For the text-containing cell, return its midpoint in (x, y) coordinate format. 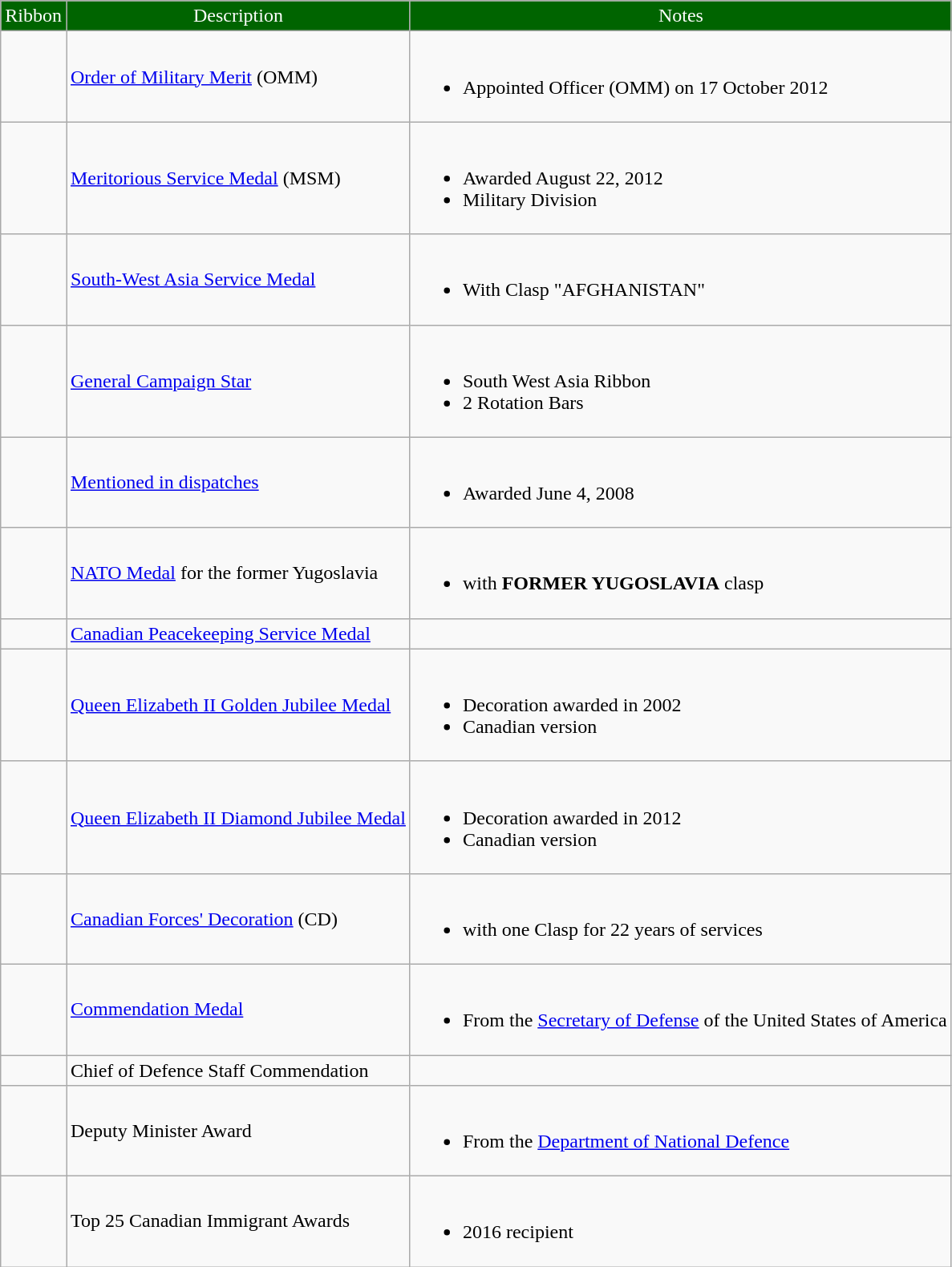
Meritorious Service Medal (MSM) (237, 178)
Description (237, 16)
From the Department of National Defence (680, 1131)
Queen Elizabeth II Diamond Jubilee Medal (237, 817)
Chief of Defence Staff Commendation (237, 1071)
With Clasp "AFGHANISTAN" (680, 279)
Queen Elizabeth II Golden Jubilee Medal (237, 705)
NATO Medal for the former Yugoslavia (237, 573)
South West Asia Ribbon2 Rotation Bars (680, 381)
Top 25 Canadian Immigrant Awards (237, 1222)
2016 recipient (680, 1222)
Commendation Medal (237, 1009)
Decoration awarded in 2012Canadian version (680, 817)
General Campaign Star (237, 381)
Canadian Peacekeeping Service Medal (237, 633)
Canadian Forces' Decoration (CD) (237, 919)
South-West Asia Service Medal (237, 279)
Notes (680, 16)
Decoration awarded in 2002Canadian version (680, 705)
Deputy Minister Award (237, 1131)
Awarded June 4, 2008 (680, 483)
Order of Military Merit (OMM) (237, 77)
Ribbon (34, 16)
Mentioned in dispatches (237, 483)
Appointed Officer (OMM) on 17 October 2012 (680, 77)
From the Secretary of Defense of the United States of America (680, 1009)
with FORMER YUGOSLAVIA clasp (680, 573)
Awarded August 22, 2012Military Division (680, 178)
with one Clasp for 22 years of services (680, 919)
